Detect which cell encompasses the target text, then output its (X, Y) center coordinate. 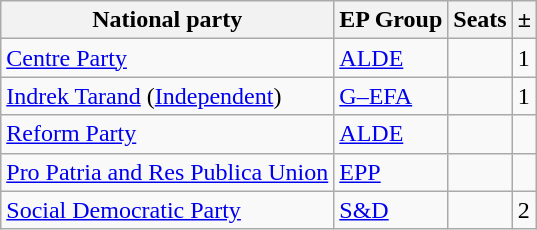
Pro Patria and Res Publica Union (168, 172)
2 (524, 210)
Social Democratic Party (168, 210)
Reform Party (168, 134)
Seats (480, 20)
S&D (391, 210)
± (524, 20)
G–EFA (391, 96)
Centre Party (168, 58)
EP Group (391, 20)
EPP (391, 172)
Indrek Tarand (Independent) (168, 96)
National party (168, 20)
